Extract the [x, y] coordinate from the center of the cell holding the provided text.  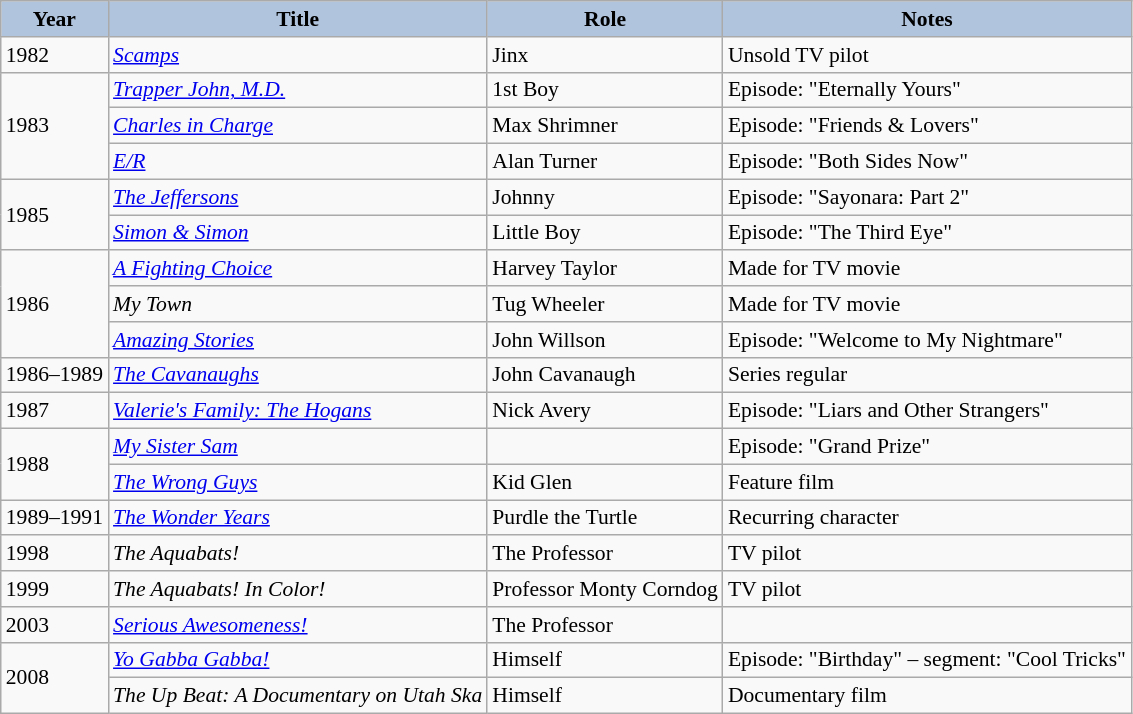
Tug Wheeler [605, 304]
Episode: "Friends & Lovers" [927, 126]
Charles in Charge [298, 126]
Purdle the Turtle [605, 518]
Scamps [298, 55]
Simon & Simon [298, 233]
Episode: "Sayonara: Part 2" [927, 197]
Episode: "Eternally Yours" [927, 90]
Max Shrimner [605, 126]
1986–1989 [54, 375]
Yo Gabba Gabba! [298, 660]
Trapper John, M.D. [298, 90]
Serious Awesomeness! [298, 625]
A Fighting Choice [298, 269]
Notes [927, 19]
Role [605, 19]
Episode: "The Third Eye" [927, 233]
The Wrong Guys [298, 482]
The Cavanaughs [298, 375]
Alan Turner [605, 162]
1987 [54, 411]
Valerie's Family: The Hogans [298, 411]
2008 [54, 678]
Harvey Taylor [605, 269]
Recurring character [927, 518]
Year [54, 19]
Episode: "Welcome to My Nightmare" [927, 340]
Professor Monty Corndog [605, 589]
Documentary film [927, 696]
1988 [54, 464]
Series regular [927, 375]
1989–1991 [54, 518]
My Town [298, 304]
Kid Glen [605, 482]
Johnny [605, 197]
2003 [54, 625]
John Cavanaugh [605, 375]
Nick Avery [605, 411]
1999 [54, 589]
Episode: "Liars and Other Strangers" [927, 411]
The Jeffersons [298, 197]
The Aquabats! [298, 554]
1983 [54, 126]
Little Boy [605, 233]
My Sister Sam [298, 447]
1998 [54, 554]
Amazing Stories [298, 340]
Episode: "Both Sides Now" [927, 162]
1985 [54, 214]
John Willson [605, 340]
1st Boy [605, 90]
The Wonder Years [298, 518]
Episode: "Grand Prize" [927, 447]
Jinx [605, 55]
The Up Beat: A Documentary on Utah Ska [298, 696]
Episode: "Birthday" – segment: "Cool Tricks" [927, 660]
Title [298, 19]
1986 [54, 304]
Unsold TV pilot [927, 55]
1982 [54, 55]
The Aquabats! In Color! [298, 589]
Feature film [927, 482]
E/R [298, 162]
